For the text-containing cell, return its midpoint in [x, y] coordinate format. 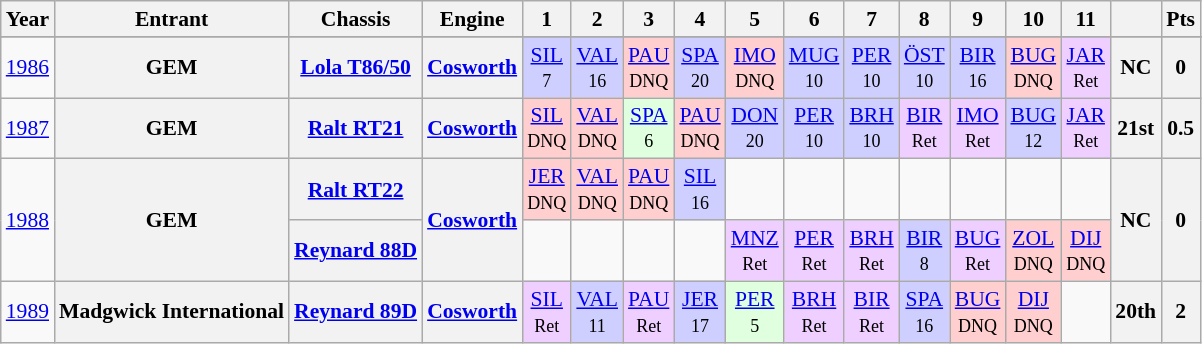
7 [872, 19]
Engine [472, 19]
PER5 [755, 312]
1 [546, 19]
BUGRet [978, 250]
BRH10 [872, 128]
SIL16 [700, 190]
Reynard 88D [356, 250]
Ralt RT21 [356, 128]
Chassis [356, 19]
10 [1033, 19]
JER17 [700, 312]
Madgwick International [172, 312]
3 [648, 19]
1986 [28, 68]
1988 [28, 220]
8 [924, 19]
5 [755, 19]
Year [28, 19]
MUG10 [814, 68]
SPA16 [924, 312]
JERDNQ [546, 190]
BUG12 [1033, 128]
21st [1136, 128]
VAL16 [597, 68]
9 [978, 19]
ÖST10 [924, 68]
4 [700, 19]
SPA20 [700, 68]
ZOLDNQ [1033, 250]
Entrant [172, 19]
VAL11 [597, 312]
PERRet [814, 250]
DON20 [755, 128]
SILDNQ [546, 128]
BIR16 [978, 68]
11 [1086, 19]
1989 [28, 312]
SILRet [546, 312]
BIR8 [924, 250]
0.5 [1180, 128]
20th [1136, 312]
PAURet [648, 312]
MNZRet [755, 250]
6 [814, 19]
SPA6 [648, 128]
IMORet [978, 128]
1987 [28, 128]
Reynard 89D [356, 312]
SIL7 [546, 68]
Lola T86/50 [356, 68]
IMODNQ [755, 68]
Pts [1180, 19]
Ralt RT22 [356, 190]
